Return the [X, Y] coordinate for the center point of the cell that contains the specified text.  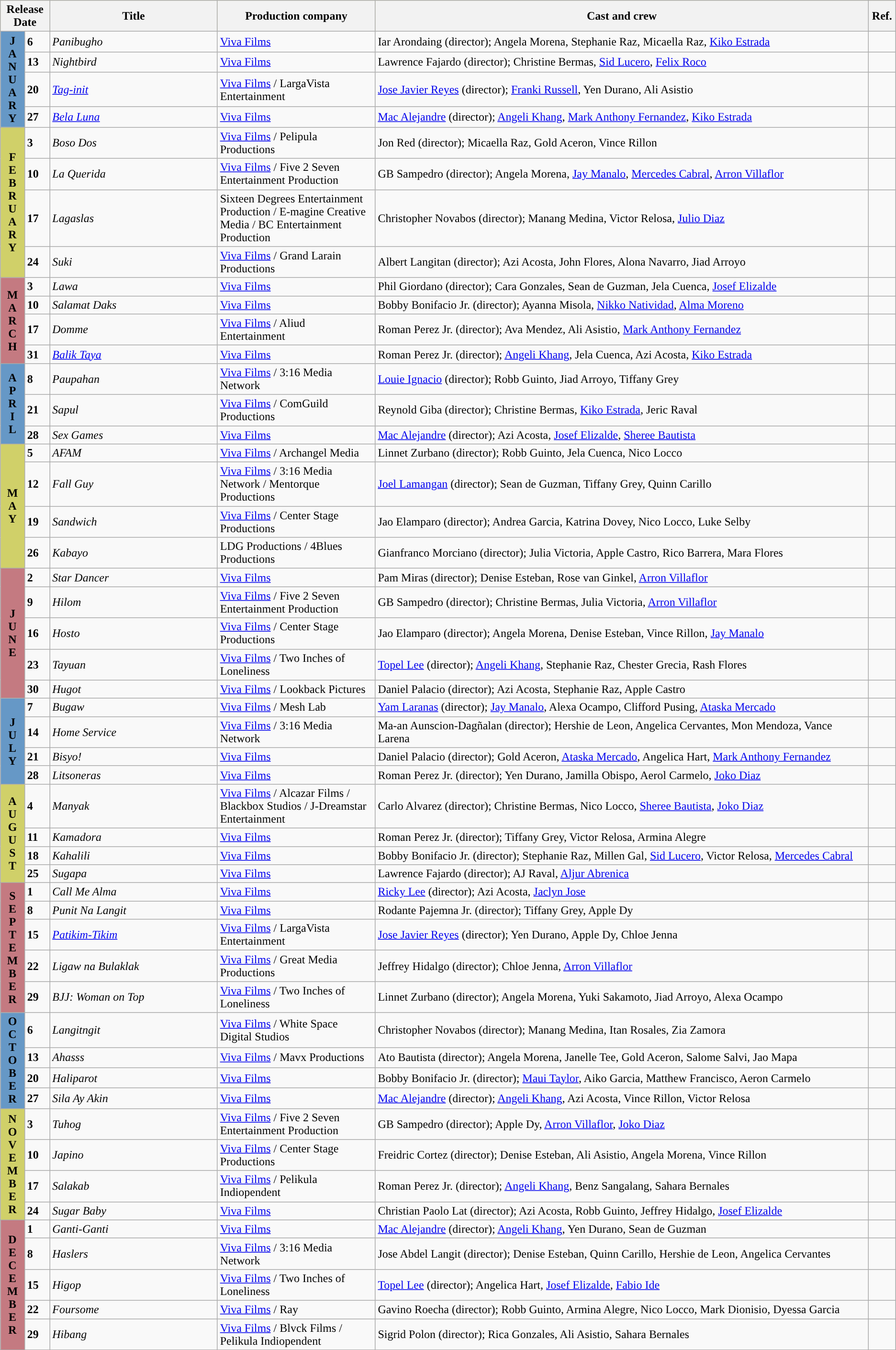
Mac Alejandre (director); Angeli Khang, Azi Acosta, Vince Rillon, Victor Relosa [622, 1098]
Tag-init [134, 90]
Viva Films / Alcazar Films / Blackbox Studios / J-Dreamstar Entertainment [296, 806]
Patikim-Tikim [134, 935]
Freidric Cortez (director); Denise Esteban, Ali Asistio, Angela Morena, Vince Rillon [622, 1155]
Release Date [25, 16]
Phil Giordano (director); Cara Gonzales, Sean de Guzman, Jela Cuenca, Josef Elizalde [622, 287]
Tayuan [134, 664]
Higop [134, 1284]
Ma-an Aunscion-Dagñalan (director); Hershie de Leon, Angelica Cervantes, Mon Mendoza, Vance Larena [622, 732]
26 [37, 553]
Jose Javier Reyes (director); Franki Russell, Yen Durano, Ali Asistio [622, 90]
DECEMBER [12, 1284]
Gianfranco Morciano (director); Julia Victoria, Apple Castro, Rico Barrera, Mara Flores [622, 553]
Linnet Zurbano (director); Angela Morena, Yuki Sakamoto, Jiad Arroyo, Alexa Ocampo [622, 997]
Hosto [134, 634]
Home Service [134, 732]
Foursome [134, 1309]
Pam Miras (director); Denise Esteban, Rose van Ginkel, Arron Villaflor [622, 578]
Jeffrey Hidalgo (director); Chloe Jenna, Arron Villaflor [622, 966]
NOVEMBER [12, 1164]
Nightbird [134, 62]
Panibugho [134, 42]
Viva Films / Aliud Entertainment [296, 329]
Roman Perez Jr. (director); Tiffany Grey, Victor Relosa, Armina Alegre [622, 837]
Viva Films / Mesh Lab [296, 707]
Japino [134, 1155]
Title [134, 16]
Kahalili [134, 855]
Ganti-Ganti [134, 1229]
Linnet Zurbano (director); Robb Guinto, Jela Cuenca, Nico Locco [622, 453]
Salakab [134, 1186]
LDG Productions / 4Blues Productions [296, 553]
Bisyo! [134, 757]
11 [37, 837]
Viva Films / Mavx Productions [296, 1058]
Viva Films / Grand Larain Productions [296, 262]
9 [37, 602]
Louie Ignacio (director); Robb Guinto, Jiad Arroyo, Tiffany Grey [622, 379]
25 [37, 874]
Rodante Pajemna Jr. (director); Tiffany Grey, Apple Dy [622, 910]
JULY [12, 741]
Daniel Palacio (director); Azi Acosta, Stephanie Raz, Apple Castro [622, 689]
Mac Alejandre (director); Azi Acosta, Josef Elizalde, Sheree Bautista [622, 435]
Sugar Baby [134, 1211]
Roman Perez Jr. (director); Angeli Khang, Benz Sangalang, Sahara Bernales [622, 1186]
Topel Lee (director); Angeli Khang, Stephanie Raz, Chester Grecia, Rash Flores [622, 664]
Call Me Alma [134, 892]
La Querida [134, 174]
Star Dancer [134, 578]
OCTOBER [12, 1060]
Kamadora [134, 837]
Gavino Roecha (director); Robb Guinto, Armina Alegre, Nico Locco, Mark Dionisio, Dyessa Garcia [622, 1309]
Sandwich [134, 522]
12 [37, 484]
MAY [12, 506]
GB Sampedro (director); Apple Dy, Arron Villaflor, Joko Diaz [622, 1124]
Viva Films / White Space Digital Studios [296, 1030]
Reynold Giba (director); Christine Bermas, Kiko Estrada, Jeric Raval [622, 410]
Ref. [882, 16]
Joel Lamangan (director); Sean de Guzman, Tiffany Grey, Quinn Carillo [622, 484]
2 [37, 578]
Roman Perez Jr. (director); Angeli Khang, Jela Cuenca, Azi Acosta, Kiko Estrada [622, 354]
Langitngit [134, 1030]
Daniel Palacio (director); Gold Aceron, Ataska Mercado, Angelica Hart, Mark Anthony Fernandez [622, 757]
Lawa [134, 287]
Bugaw [134, 707]
7 [37, 707]
Viva Films / Archangel Media [296, 453]
Viva Films / Pelipula Productions [296, 143]
Haliparot [134, 1078]
Cast and crew [622, 16]
30 [37, 689]
GB Sampedro (director); Angela Morena, Jay Manalo, Mercedes Cabral, Arron Villaflor [622, 174]
FEBRUARY [12, 202]
Viva Films / ComGuild Productions [296, 410]
Bobby Bonifacio Jr. (director); Stephanie Raz, Millen Gal, Sid Lucero, Victor Relosa, Mercedes Cabral [622, 855]
Roman Perez Jr. (director); Ava Mendez, Ali Asistio, Mark Anthony Fernandez [622, 329]
Fall Guy [134, 484]
Viva Films / Ray [296, 1309]
Jao Elamparo (director); Andrea Garcia, Katrina Dovey, Nico Locco, Luke Selby [622, 522]
Jose Abdel Langit (director); Denise Esteban, Quinn Carillo, Hershie de Leon, Angelica Cervantes [622, 1254]
Lagaslas [134, 218]
Christian Paolo Lat (director); Azi Acosta, Robb Guinto, Jeffrey Hidalgo, Josef Elizalde [622, 1211]
Jao Elamparo (director); Angela Morena, Denise Esteban, Vince Rillon, Jay Manalo [622, 634]
Kabayo [134, 553]
Mac Alejandre (director); Angeli Khang, Yen Durano, Sean de Guzman [622, 1229]
Topel Lee (director); Angelica Hart, Josef Elizalde, Fabio Ide [622, 1284]
Sigrid Polon (director); Rica Gonzales, Ali Asistio, Sahara Bernales [622, 1334]
Jose Javier Reyes (director); Yen Durano, Apple Dy, Chloe Jenna [622, 935]
19 [37, 522]
Mac Alejandre (director); Angeli Khang, Mark Anthony Fernandez, Kiko Estrada [622, 117]
Iar Arondaing (director); Angela Morena, Stephanie Raz, Micaella Raz, Kiko Estrada [622, 42]
Domme [134, 329]
GB Sampedro (director); Christine Bermas, Julia Victoria, Arron Villaflor [622, 602]
Viva Films / Pelikula Indiopendent [296, 1186]
Viva Films / 3:16 Media Network / Mentorque Productions [296, 484]
Sex Games [134, 435]
Paupahan [134, 379]
Viva Films / Blvck Films / Pelikula Indiopendent [296, 1334]
Lawrence Fajardo (director); Christine Bermas, Sid Lucero, Felix Roco [622, 62]
14 [37, 732]
Lawrence Fajardo (director); AJ Raval, Aljur Abrenica [622, 874]
AUGUST [12, 833]
Bela Luna [134, 117]
Christopher Novabos (director); Manang Medina, Itan Rosales, Zia Zamora [622, 1030]
Roman Perez Jr. (director); Yen Durano, Jamilla Obispo, Aerol Carmelo, Joko Diaz [622, 775]
Ricky Lee (director); Azi Acosta, Jaclyn Jose [622, 892]
Viva Films / Great Media Productions [296, 966]
18 [37, 855]
SEPTEMBER [12, 948]
BJJ: Woman on Top [134, 997]
Ligaw na Bulaklak [134, 966]
4 [37, 806]
Yam Laranas (director); Jay Manalo, Alexa Ocampo, Clifford Pusing, Ataska Mercado [622, 707]
Hugot [134, 689]
Jon Red (director); Micaella Raz, Gold Aceron, Vince Rillon [622, 143]
Salamat Daks [134, 305]
Haslers [134, 1254]
Carlo Alvarez (director); Christine Bermas, Nico Locco, Sheree Bautista, Joko Diaz [622, 806]
Bobby Bonifacio Jr. (director); Ayanna Misola, Nikko Natividad, Alma Moreno [622, 305]
Hilom [134, 602]
Suki [134, 262]
Manyak [134, 806]
Balik Taya [134, 354]
23 [37, 664]
AFAM [134, 453]
Christopher Novabos (director); Manang Medina, Victor Relosa, Julio Diaz [622, 218]
Sapul [134, 410]
Tuhog [134, 1124]
Ahasss [134, 1058]
Boso Dos [134, 143]
Sugapa [134, 874]
Litsoneras [134, 775]
Punit Na Langit [134, 910]
5 [37, 453]
Production company [296, 16]
JANUARY [12, 79]
Bobby Bonifacio Jr. (director); Maui Taylor, Aiko Garcia, Matthew Francisco, Aeron Carmelo [622, 1078]
Viva Films / Lookback Pictures [296, 689]
16 [37, 634]
Hibang [134, 1334]
APRIL [12, 403]
31 [37, 354]
MARCH [12, 321]
JUNE [12, 634]
Sila Ay Akin [134, 1098]
Ato Bautista (director); Angela Morena, Janelle Tee, Gold Aceron, Salome Salvi, Jao Mapa [622, 1058]
Sixteen Degrees Entertainment Production / E-magine Creative Media / BC Entertainment Production [296, 218]
Albert Langitan (director); Azi Acosta, John Flores, Alona Navarro, Jiad Arroyo [622, 262]
